Locate the cell with the specified text and output its [X, Y] center coordinate. 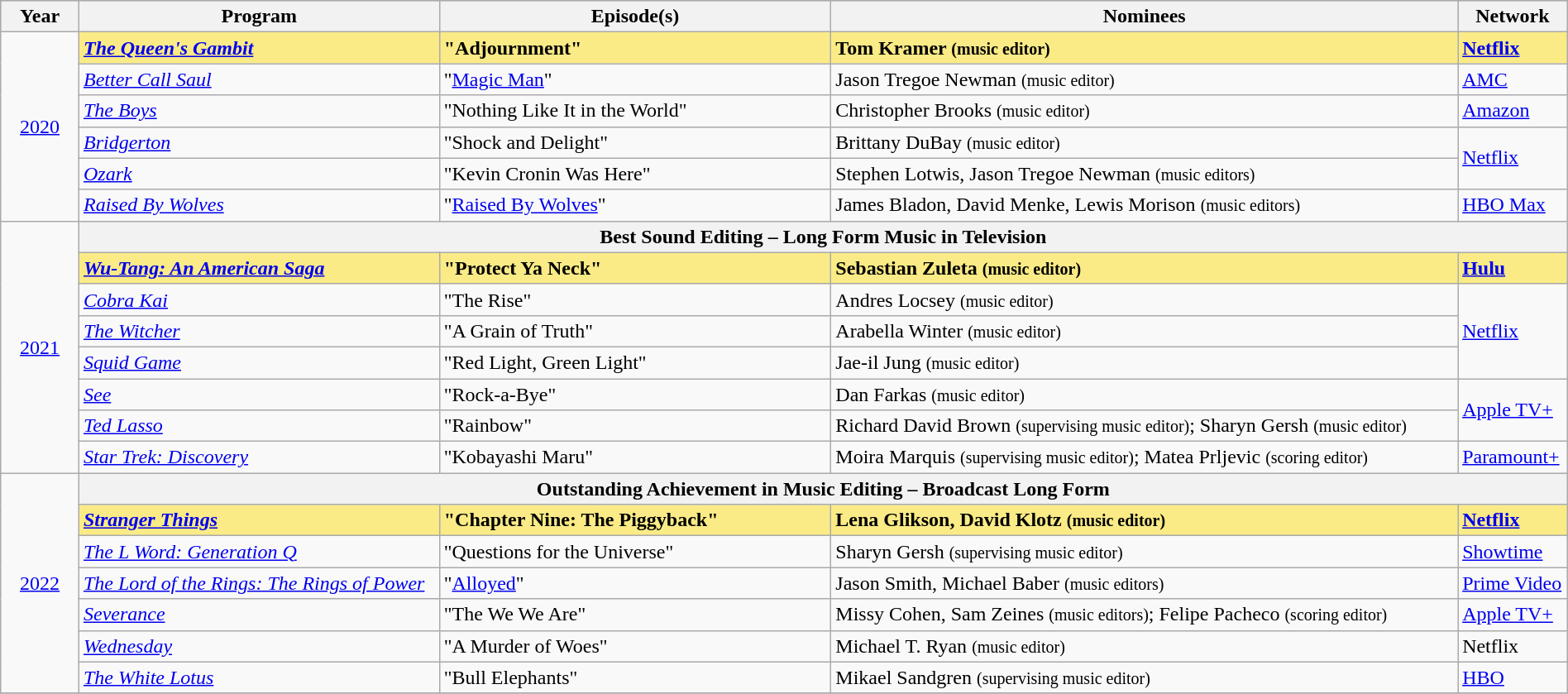
Severance [259, 615]
2022 [40, 583]
Episode(s) [635, 17]
"A Murder of Woes" [635, 646]
Program [259, 17]
Amazon [1513, 111]
Dan Farkas (music editor) [1145, 395]
Tom Kramer (music editor) [1145, 48]
"Chapter Nine: The Piggyback" [635, 520]
Brittany DuBay (music editor) [1145, 142]
Squid Game [259, 362]
Michael T. Ryan (music editor) [1145, 646]
The Boys [259, 111]
Network [1513, 17]
Sebastian Zuleta (music editor) [1145, 268]
"Shock and Delight" [635, 142]
Arabella Winter (music editor) [1145, 331]
The White Lotus [259, 677]
Moira Marquis (supervising music editor); Matea Prljevic (scoring editor) [1145, 457]
The Queen's Gambit [259, 48]
Jason Tregoe Newman (music editor) [1145, 79]
Raised By Wolves [259, 205]
"A Grain of Truth" [635, 331]
"Kobayashi Maru" [635, 457]
"Rainbow" [635, 426]
"Raised By Wolves" [635, 205]
"Red Light, Green Light" [635, 362]
Stephen Lotwis, Jason Tregoe Newman (music editors) [1145, 174]
AMC [1513, 79]
"Kevin Cronin Was Here" [635, 174]
"Magic Man" [635, 79]
Star Trek: Discovery [259, 457]
Cobra Kai [259, 299]
2021 [40, 347]
Christopher Brooks (music editor) [1145, 111]
HBO [1513, 677]
Wednesday [259, 646]
"Nothing Like It in the World" [635, 111]
Prime Video [1513, 583]
The Lord of the Rings: The Rings of Power [259, 583]
"The We We Are" [635, 615]
Ted Lasso [259, 426]
Ozark [259, 174]
"The Rise" [635, 299]
Andres Locsey (music editor) [1145, 299]
Outstanding Achievement in Music Editing – Broadcast Long Form [823, 489]
Jason Smith, Michael Baber (music editors) [1145, 583]
See [259, 395]
Stranger Things [259, 520]
HBO Max [1513, 205]
"Questions for the Universe" [635, 552]
"Bull Elephants" [635, 677]
James Bladon, David Menke, Lewis Morison (music editors) [1145, 205]
Nominees [1145, 17]
Wu-Tang: An American Saga [259, 268]
Lena Glikson, David Klotz (music editor) [1145, 520]
Richard David Brown (supervising music editor); Sharyn Gersh (music editor) [1145, 426]
"Protect Ya Neck" [635, 268]
Sharyn Gersh (supervising music editor) [1145, 552]
Better Call Saul [259, 79]
2020 [40, 127]
"Alloyed" [635, 583]
Year [40, 17]
Jae-il Jung (music editor) [1145, 362]
Missy Cohen, Sam Zeines (music editors); Felipe Pacheco (scoring editor) [1145, 615]
The L Word: Generation Q [259, 552]
Mikael Sandgren (supervising music editor) [1145, 677]
The Witcher [259, 331]
Showtime [1513, 552]
Paramount+ [1513, 457]
Hulu [1513, 268]
"Rock-a-Bye" [635, 395]
Bridgerton [259, 142]
"Adjournment" [635, 48]
Best Sound Editing – Long Form Music in Television [823, 237]
